Return [x, y] of the center of cell containing provided text 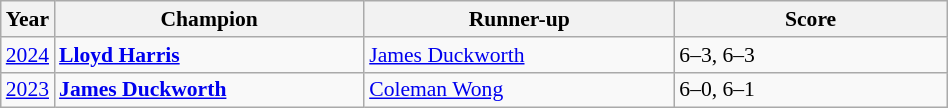
Lloyd Harris [209, 55]
Runner-up [519, 19]
6–0, 6–1 [810, 90]
Score [810, 19]
6–3, 6–3 [810, 55]
Year [28, 19]
Coleman Wong [519, 90]
Champion [209, 19]
2024 [28, 55]
2023 [28, 90]
